Find where the given text appears and provide that cell's center as [x, y] coordinate. 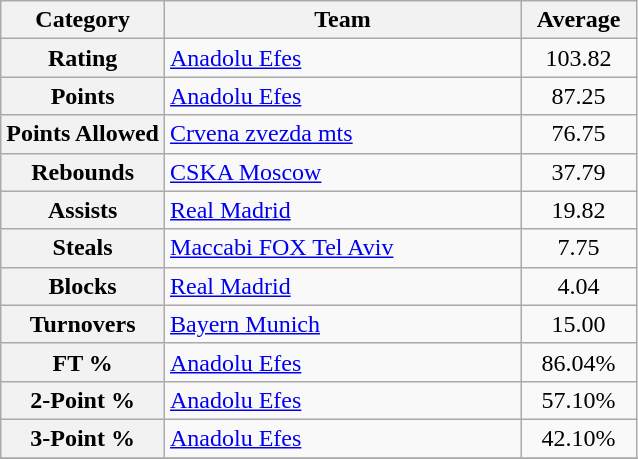
Steals [83, 248]
Assists [83, 210]
Category [83, 20]
87.25 [579, 96]
4.04 [579, 286]
86.04% [579, 362]
Rating [83, 58]
Blocks [83, 286]
Crvena zvezda mts [343, 134]
3-Point % [83, 438]
Team [343, 20]
19.82 [579, 210]
42.10% [579, 438]
2-Point % [83, 400]
Turnovers [83, 324]
Points [83, 96]
7.75 [579, 248]
15.00 [579, 324]
Points Allowed [83, 134]
CSKA Moscow [343, 172]
57.10% [579, 400]
76.75 [579, 134]
Average [579, 20]
Bayern Munich [343, 324]
103.82 [579, 58]
37.79 [579, 172]
FT % [83, 362]
Maccabi FOX Tel Aviv [343, 248]
Rebounds [83, 172]
